Provide the (x, y) coordinate of the cell's center where the given text is located.  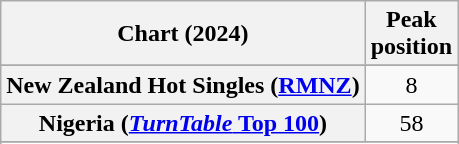
Peakposition (411, 34)
Nigeria (TurnTable Top 100) (183, 123)
8 (411, 85)
58 (411, 123)
New Zealand Hot Singles (RMNZ) (183, 85)
Chart (2024) (183, 34)
